For the text-containing cell, return its midpoint in [X, Y] coordinate format. 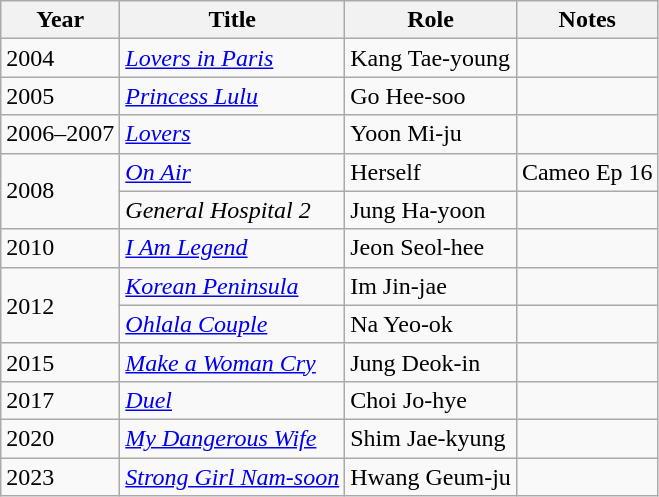
Im Jin-jae [431, 286]
On Air [232, 172]
Lovers in Paris [232, 58]
Role [431, 20]
Ohlala Couple [232, 324]
Year [60, 20]
Notes [587, 20]
Jung Deok-in [431, 362]
2008 [60, 191]
2023 [60, 477]
Lovers [232, 134]
Strong Girl Nam-soon [232, 477]
Go Hee-soo [431, 96]
Title [232, 20]
Shim Jae-kyung [431, 438]
Jeon Seol-hee [431, 248]
2012 [60, 305]
2006–2007 [60, 134]
Make a Woman Cry [232, 362]
General Hospital 2 [232, 210]
2005 [60, 96]
2015 [60, 362]
Jung Ha-yoon [431, 210]
Duel [232, 400]
I Am Legend [232, 248]
Hwang Geum-ju [431, 477]
Korean Peninsula [232, 286]
Yoon Mi-ju [431, 134]
2004 [60, 58]
Choi Jo-hye [431, 400]
My Dangerous Wife [232, 438]
Cameo Ep 16 [587, 172]
Kang Tae-young [431, 58]
Princess Lulu [232, 96]
Herself [431, 172]
Na Yeo-ok [431, 324]
2017 [60, 400]
2020 [60, 438]
2010 [60, 248]
